Output the (x, y) coordinate of the center of the cell containing the given text.  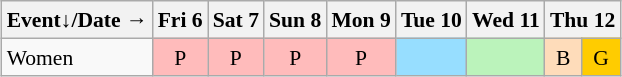
Sun 8 (295, 20)
G (602, 56)
Wed 11 (506, 20)
Tue 10 (432, 20)
B (564, 56)
Sat 7 (236, 20)
Event↓/Date → (78, 20)
Fri 6 (180, 20)
Mon 9 (360, 20)
Thu 12 (583, 20)
Women (78, 56)
